Determine the (X, Y) coordinate at the center of the cell enclosing the given text.  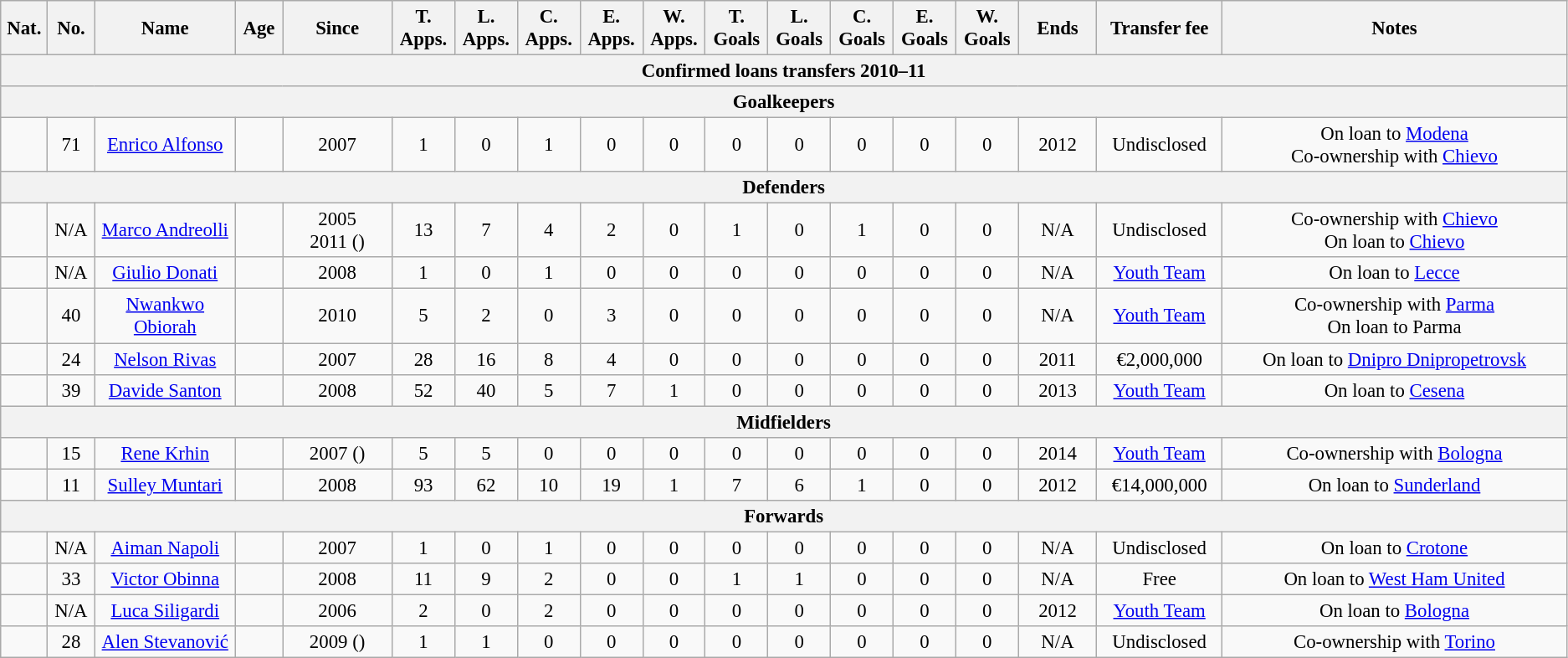
Davide Santon (165, 390)
15 (71, 453)
W. Apps. (674, 28)
Name (165, 28)
3 (611, 316)
2006 (338, 610)
Free (1160, 579)
Age (259, 28)
16 (485, 359)
93 (423, 485)
T. Apps. (423, 28)
62 (485, 485)
8 (549, 359)
2009 () (338, 642)
Co-ownership with Chievo On loan to Chievo (1395, 231)
On loan to Dnipro Dnipropetrovsk (1395, 359)
T. Goals (736, 28)
W. Goals (987, 28)
2005 2011 () (338, 231)
Nat. (24, 28)
Ends (1058, 28)
Transfer fee (1160, 28)
2014 (1058, 453)
E. Apps. (611, 28)
On loan to Sunderland (1395, 485)
On loan to Crotone (1395, 547)
6 (800, 485)
Defenders (784, 188)
No. (71, 28)
On loan to Lecce (1395, 274)
Aiman Napoli (165, 547)
Sulley Muntari (165, 485)
On loan to Modena Co-ownership with Chievo (1395, 146)
Notes (1395, 28)
Rene Krhin (165, 453)
10 (549, 485)
C. Goals (862, 28)
Nwankwo Obiorah (165, 316)
13 (423, 231)
Midfielders (784, 422)
On loan to West Ham United (1395, 579)
E. Goals (924, 28)
71 (71, 146)
Co-ownership with Torino (1395, 642)
Marco Andreolli (165, 231)
Confirmed loans transfers 2010–11 (784, 71)
39 (71, 390)
2007 () (338, 453)
€2,000,000 (1160, 359)
L. Goals (800, 28)
Victor Obinna (165, 579)
L. Apps. (485, 28)
Goalkeepers (784, 102)
52 (423, 390)
24 (71, 359)
2013 (1058, 390)
2010 (338, 316)
Since (338, 28)
Forwards (784, 517)
Co-ownership with Parma On loan to Parma (1395, 316)
Nelson Rivas (165, 359)
Enrico Alfonso (165, 146)
Co-ownership with Bologna (1395, 453)
19 (611, 485)
C. Apps. (549, 28)
On loan to Cesena (1395, 390)
Luca Siligardi (165, 610)
2011 (1058, 359)
Giulio Donati (165, 274)
33 (71, 579)
On loan to Bologna (1395, 610)
€14,000,000 (1160, 485)
Alen Stevanović (165, 642)
9 (485, 579)
